Find where the given text appears and provide that cell's center as [X, Y] coordinate. 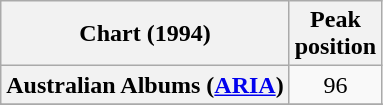
96 [335, 85]
Australian Albums (ARIA) [145, 85]
Peakposition [335, 34]
Chart (1994) [145, 34]
